Pinpoint the cell where the given text exists, returning its (X, Y) midpoint coordinate. 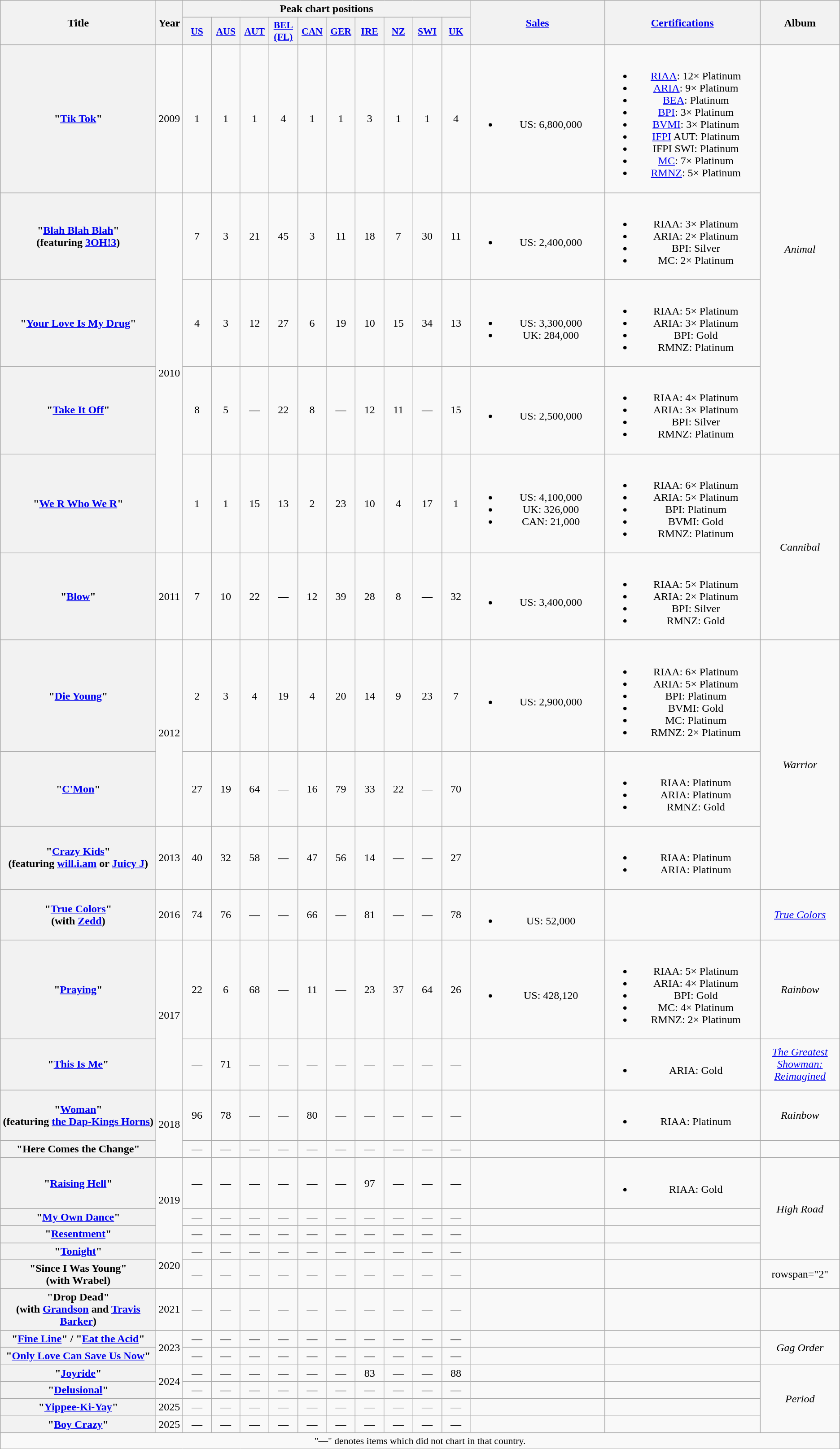
The Greatest Showman: Reimagined (800, 1064)
"Here Comes the Change" (78, 1149)
79 (341, 789)
GER (341, 31)
88 (456, 1373)
30 (427, 236)
NZ (398, 31)
45 (283, 236)
97 (370, 1183)
Animal (800, 250)
34 (427, 323)
High Road (800, 1209)
BEL(FL) (283, 31)
70 (456, 789)
Certifications (682, 22)
56 (341, 858)
21 (254, 236)
CAN (312, 31)
US: 3,400,000 (538, 596)
"We R Who We R" (78, 503)
80 (312, 1116)
2020 (170, 1265)
RIAA: 5× PlatinumARIA: 4× PlatinumBPI: GoldMC: 4× PlatinumRMNZ: 2× Platinum (682, 990)
US: 4,100,000UK: 326,000CAN: 21,000 (538, 503)
Warrior (800, 765)
81 (370, 915)
2009 (170, 118)
US: 52,000 (538, 915)
2013 (170, 858)
"This Is Me" (78, 1064)
Year (170, 22)
RIAA: Platinum (682, 1116)
9 (398, 696)
RIAA: PlatinumARIA: PlatinumRMNZ: Gold (682, 789)
AUS (226, 31)
28 (370, 596)
"—" denotes items which did not chart in that country. (420, 1441)
US: 6,800,000 (538, 118)
"Since I Was Young"(with Wrabel) (78, 1274)
US: 2,900,000 (538, 696)
RIAA: 6× PlatinumARIA: 5× PlatinumBPI: PlatinumBVMI: GoldRMNZ: Platinum (682, 503)
AUT (254, 31)
66 (312, 915)
2018 (170, 1124)
RIAA: Gold (682, 1183)
2023 (170, 1347)
2016 (170, 915)
Cannibal (800, 547)
"Blah Blah Blah"(featuring 3OH!3) (78, 236)
"Blow" (78, 596)
58 (254, 858)
2019 (170, 1200)
"Tik Tok" (78, 118)
76 (226, 915)
"Tonight" (78, 1251)
17 (427, 503)
"Die Young" (78, 696)
2017 (170, 1015)
"Woman"(featuring the Dap-Kings Horns) (78, 1116)
RIAA: 3× PlatinumARIA: 2× PlatinumBPI: SilverMC: 2× Platinum (682, 236)
RIAA: 5× PlatinumARIA: 3× PlatinumBPI: GoldRMNZ: Platinum (682, 323)
"Joyride" (78, 1373)
Title (78, 22)
2012 (170, 733)
40 (197, 858)
"Praying" (78, 990)
"Resentment" (78, 1234)
Gag Order (800, 1347)
Period (800, 1398)
"Delusional" (78, 1390)
US: 428,120 (538, 990)
71 (226, 1064)
96 (197, 1116)
2021 (170, 1309)
Sales (538, 22)
RIAA: PlatinumARIA: Platinum (682, 858)
US: 2,400,000 (538, 236)
ARIA: Gold (682, 1064)
"Crazy Kids"(featuring will.i.am or Juicy J) (78, 858)
"Drop Dead"(with Grandson and Travis Barker) (78, 1309)
"My Own Dance" (78, 1217)
"Yippee-Ki-Yay" (78, 1407)
68 (254, 990)
37 (398, 990)
2010 (170, 372)
IRE (370, 31)
2011 (170, 596)
True Colors (800, 915)
"Raising Hell" (78, 1183)
74 (197, 915)
US: 3,300,000UK: 284,000 (538, 323)
"Boy Crazy" (78, 1424)
"Fine Line" / "Eat the Acid" (78, 1339)
33 (370, 789)
39 (341, 596)
5 (226, 410)
83 (370, 1373)
18 (370, 236)
"Only Love Can Save Us Now" (78, 1356)
RIAA: 5× PlatinumARIA: 2× PlatinumBPI: SilverRMNZ: Gold (682, 596)
20 (341, 696)
Album (800, 22)
47 (312, 858)
"Your Love Is My Drug" (78, 323)
26 (456, 990)
16 (312, 789)
RIAA: 12× PlatinumARIA: 9× PlatinumBEA: PlatinumBPI: 3× PlatinumBVMI: 3× PlatinumIFPI AUT: PlatinumIFPI SWI: PlatinumMC: 7× PlatinumRMNZ: 5× Platinum (682, 118)
US: 2,500,000 (538, 410)
RIAA: 4× PlatinumARIA: 3× PlatinumBPI: SilverRMNZ: Platinum (682, 410)
rowspan="2" (800, 1274)
SWI (427, 31)
UK (456, 31)
"Take It Off" (78, 410)
"True Colors"(with Zedd) (78, 915)
RIAA: 6× PlatinumARIA: 5× PlatinumBPI: PlatinumBVMI: GoldMC: PlatinumRMNZ: 2× Platinum (682, 696)
2024 (170, 1381)
"C'Mon" (78, 789)
US (197, 31)
Peak chart positions (327, 9)
